Extract the [X, Y] coordinate from the center of the cell holding the provided text.  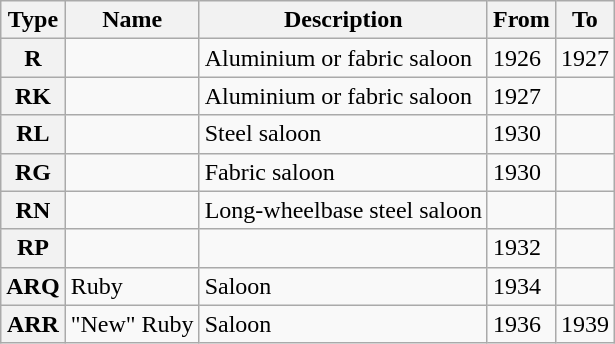
1936 [521, 324]
Ruby [132, 286]
Type [33, 20]
RK [33, 96]
ARQ [33, 286]
RN [33, 210]
1934 [521, 286]
RP [33, 248]
From [521, 20]
Fabric saloon [343, 172]
1926 [521, 58]
"New" Ruby [132, 324]
1932 [521, 248]
ARR [33, 324]
Description [343, 20]
Long-wheelbase steel saloon [343, 210]
RL [33, 134]
RG [33, 172]
Name [132, 20]
To [584, 20]
R [33, 58]
Steel saloon [343, 134]
1939 [584, 324]
